From the cell containing the given text, extract its center point as [x, y] coordinate. 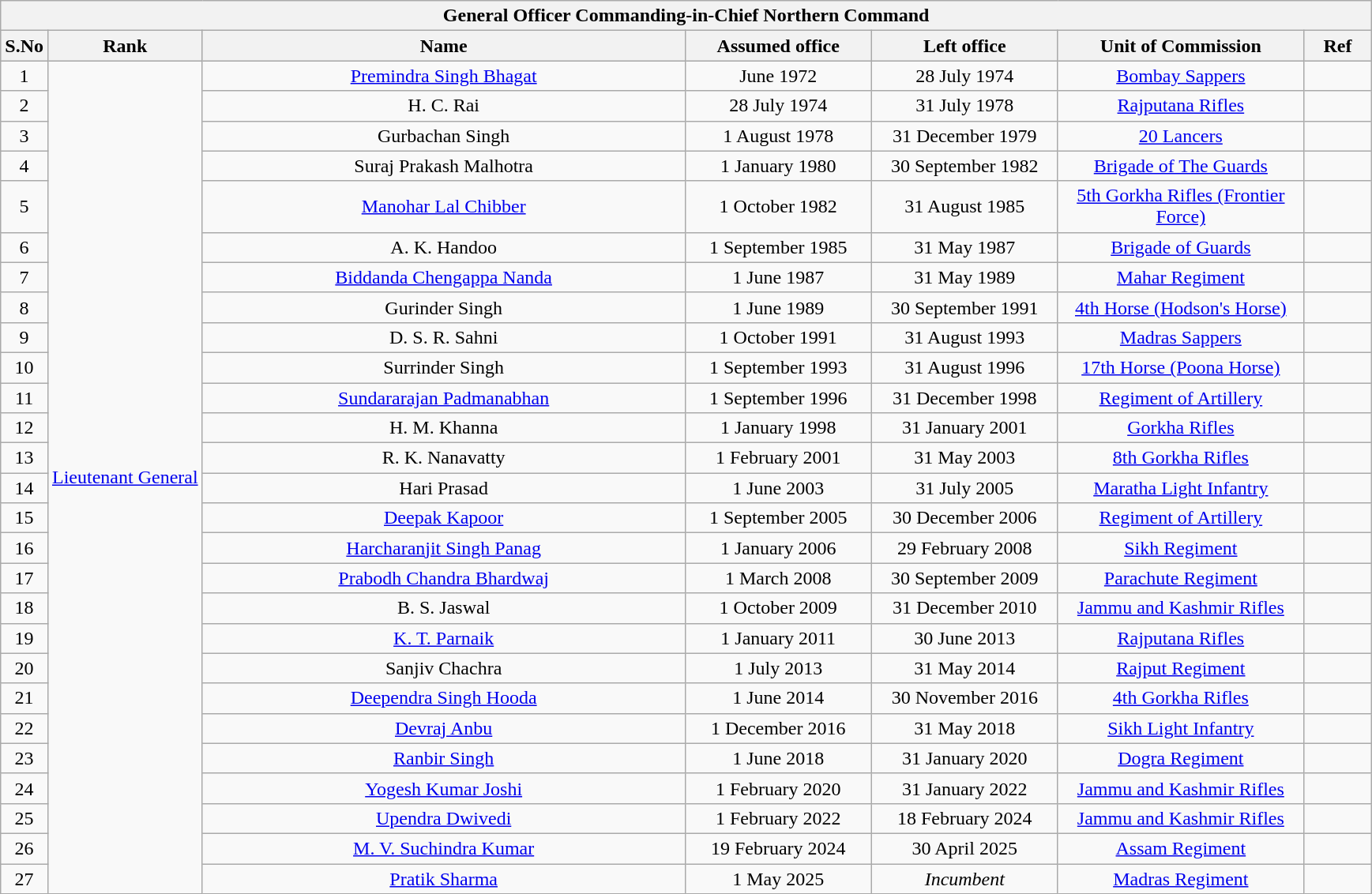
1 February 2020 [778, 788]
8 [24, 307]
Ranbir Singh [444, 758]
31 December 2010 [964, 608]
B. S. Jaswal [444, 608]
R. K. Nanavatty [444, 458]
2 [24, 106]
1 June 2018 [778, 758]
Ref [1337, 46]
1 June 2014 [778, 698]
1 June 1989 [778, 307]
Sikh Light Infantry [1180, 728]
1 January 1980 [778, 166]
17th Horse (Poona Horse) [1180, 367]
30 September 1982 [964, 166]
Manohar Lal Chibber [444, 207]
1 June 2003 [778, 488]
1 January 2006 [778, 548]
1 August 1978 [778, 136]
11 [24, 397]
Brigade of The Guards [1180, 166]
31 December 1998 [964, 397]
26 [24, 848]
15 [24, 518]
30 September 1991 [964, 307]
Gurbachan Singh [444, 136]
31 August 1985 [964, 207]
Lieutenant General [125, 477]
Incumbent [964, 879]
Deepak Kapoor [444, 518]
5 [24, 207]
1 [24, 76]
Biddanda Chengappa Nanda [444, 277]
Assam Regiment [1180, 848]
1 June 1987 [778, 277]
Sikh Regiment [1180, 548]
Pratik Sharma [444, 879]
16 [24, 548]
31 July 2005 [964, 488]
Dogra Regiment [1180, 758]
Prabodh Chandra Bhardwaj [444, 578]
13 [24, 458]
Brigade of Guards [1180, 247]
6 [24, 247]
31 May 2018 [964, 728]
4th Horse (Hodson's Horse) [1180, 307]
1 February 2022 [778, 818]
12 [24, 428]
18 February 2024 [964, 818]
General Officer Commanding-in-Chief Northern Command [686, 16]
Name [444, 46]
1 September 1996 [778, 397]
K. T. Parnaik [444, 638]
Yogesh Kumar Joshi [444, 788]
Unit of Commission [1180, 46]
31 January 2020 [964, 758]
31 July 1978 [964, 106]
23 [24, 758]
Sundararajan Padmanabhan [444, 397]
Hari Prasad [444, 488]
Gorkha Rifles [1180, 428]
30 June 2013 [964, 638]
Suraj Prakash Malhotra [444, 166]
M. V. Suchindra Kumar [444, 848]
Surrinder Singh [444, 367]
1 July 2013 [778, 668]
30 September 2009 [964, 578]
30 November 2016 [964, 698]
1 September 2005 [778, 518]
Devraj Anbu [444, 728]
27 [24, 879]
18 [24, 608]
24 [24, 788]
1 September 1985 [778, 247]
14 [24, 488]
Madras Sappers [1180, 337]
9 [24, 337]
31 August 1993 [964, 337]
30 December 2006 [964, 518]
Parachute Regiment [1180, 578]
June 1972 [778, 76]
Rajput Regiment [1180, 668]
Upendra Dwivedi [444, 818]
4th Gorkha Rifles [1180, 698]
25 [24, 818]
22 [24, 728]
21 [24, 698]
31 May 1987 [964, 247]
5th Gorkha Rifles (Frontier Force) [1180, 207]
Gurinder Singh [444, 307]
30 April 2025 [964, 848]
1 January 1998 [778, 428]
Premindra Singh Bhagat [444, 76]
31 August 1996 [964, 367]
1 September 1993 [778, 367]
20 Lancers [1180, 136]
A. K. Handoo [444, 247]
1 March 2008 [778, 578]
31 December 1979 [964, 136]
1 May 2025 [778, 879]
Rank [125, 46]
1 December 2016 [778, 728]
Deependra Singh Hooda [444, 698]
29 February 2008 [964, 548]
Madras Regiment [1180, 879]
Left office [964, 46]
19 [24, 638]
S.No [24, 46]
31 May 2003 [964, 458]
10 [24, 367]
Bombay Sappers [1180, 76]
31 May 1989 [964, 277]
1 January 2011 [778, 638]
H. C. Rai [444, 106]
17 [24, 578]
3 [24, 136]
8th Gorkha Rifles [1180, 458]
7 [24, 277]
1 October 1991 [778, 337]
Harcharanjit Singh Panag [444, 548]
D. S. R. Sahni [444, 337]
Maratha Light Infantry [1180, 488]
1 February 2001 [778, 458]
1 October 2009 [778, 608]
20 [24, 668]
Sanjiv Chachra [444, 668]
31 May 2014 [964, 668]
Assumed office [778, 46]
19 February 2024 [778, 848]
1 October 1982 [778, 207]
4 [24, 166]
31 January 2022 [964, 788]
31 January 2001 [964, 428]
Mahar Regiment [1180, 277]
H. M. Khanna [444, 428]
